Identify which cell holds the provided text, then report its [X, Y] central coordinate. 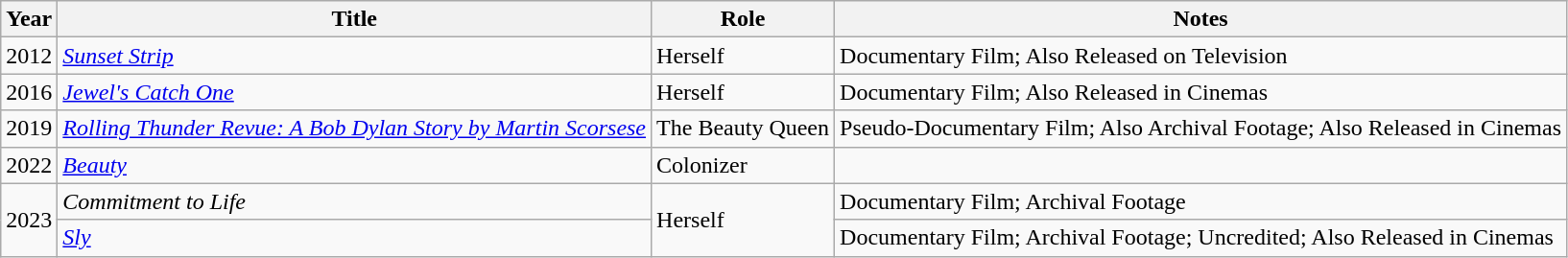
2016 [29, 92]
2012 [29, 56]
2023 [29, 220]
Colonizer [743, 165]
Pseudo-Documentary Film; Also Archival Footage; Also Released in Cinemas [1201, 129]
2019 [29, 129]
Beauty [355, 165]
Documentary Film; Also Released in Cinemas [1201, 92]
Documentary Film; Archival Footage [1201, 201]
Commitment to Life [355, 201]
2022 [29, 165]
Documentary Film; Also Released on Television [1201, 56]
Title [355, 19]
Year [29, 19]
Sly [355, 238]
Role [743, 19]
Jewel's Catch One [355, 92]
Documentary Film; Archival Footage; Uncredited; Also Released in Cinemas [1201, 238]
The Beauty Queen [743, 129]
Sunset Strip [355, 56]
Rolling Thunder Revue: A Bob Dylan Story by Martin Scorsese [355, 129]
Notes [1201, 19]
